Search for the cell housing the specified text and yield its [x, y] center coordinate. 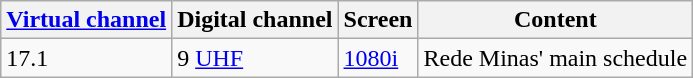
Rede Minas' main schedule [556, 58]
Screen [378, 20]
Content [556, 20]
Digital channel [255, 20]
Virtual channel [86, 20]
9 UHF [255, 58]
17.1 [86, 58]
1080i [378, 58]
